Provide the [X, Y] coordinate of the cell's center where the given text is located.  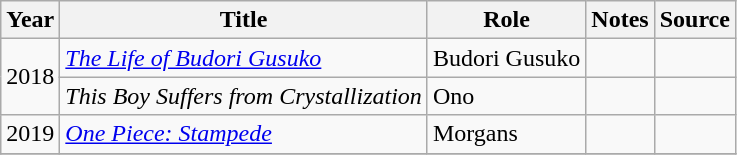
2019 [30, 134]
Title [244, 20]
Source [694, 20]
One Piece: Stampede [244, 134]
Role [506, 20]
Year [30, 20]
Morgans [506, 134]
This Boy Suffers from Crystallization [244, 96]
2018 [30, 77]
Notes [620, 20]
Ono [506, 96]
The Life of Budori Gusuko [244, 58]
Budori Gusuko [506, 58]
